Locate the cell with the specified text and output its [X, Y] center coordinate. 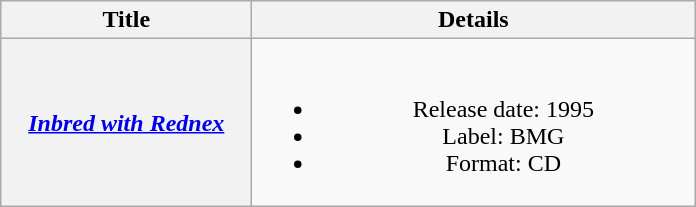
Release date: 1995Label: BMGFormat: CD [474, 122]
Title [126, 20]
Details [474, 20]
Inbred with Rednex [126, 122]
